Detect which cell encompasses the target text, then output its (X, Y) center coordinate. 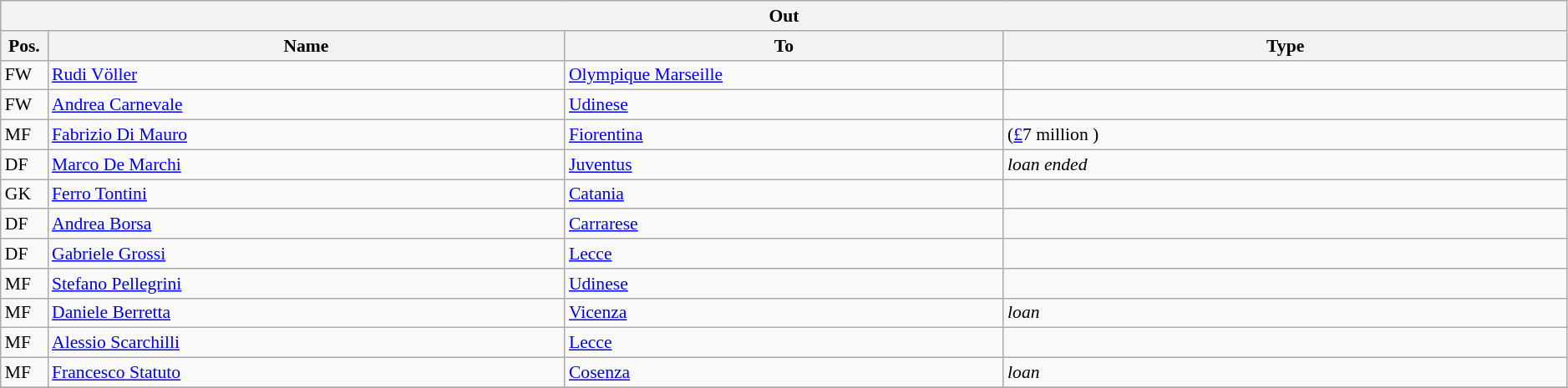
(£7 million ) (1285, 135)
Marco De Marchi (306, 164)
Andrea Carnevale (306, 105)
Out (784, 16)
To (784, 46)
Name (306, 46)
Cosenza (784, 373)
Juventus (784, 164)
Francesco Statuto (306, 373)
Gabriele Grossi (306, 254)
Type (1285, 46)
Carrarese (784, 224)
Fabrizio Di Mauro (306, 135)
Olympique Marseille (784, 75)
Daniele Berretta (306, 313)
Ferro Tontini (306, 194)
Pos. (24, 46)
loan ended (1285, 164)
Andrea Borsa (306, 224)
Catania (784, 194)
GK (24, 194)
Stefano Pellegrini (306, 284)
Fiorentina (784, 135)
Alessio Scarchilli (306, 343)
Vicenza (784, 313)
Rudi Völler (306, 75)
